Provide the (X, Y) coordinate of the cell's center where the given text is located.  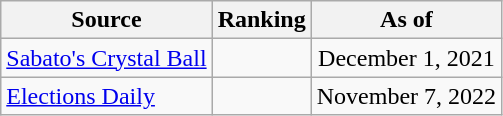
As of (406, 20)
Sabato's Crystal Ball (106, 58)
Elections Daily (106, 96)
Source (106, 20)
December 1, 2021 (406, 58)
Ranking (262, 20)
November 7, 2022 (406, 96)
